Return the [x, y] coordinate for the center point of the cell that contains the specified text.  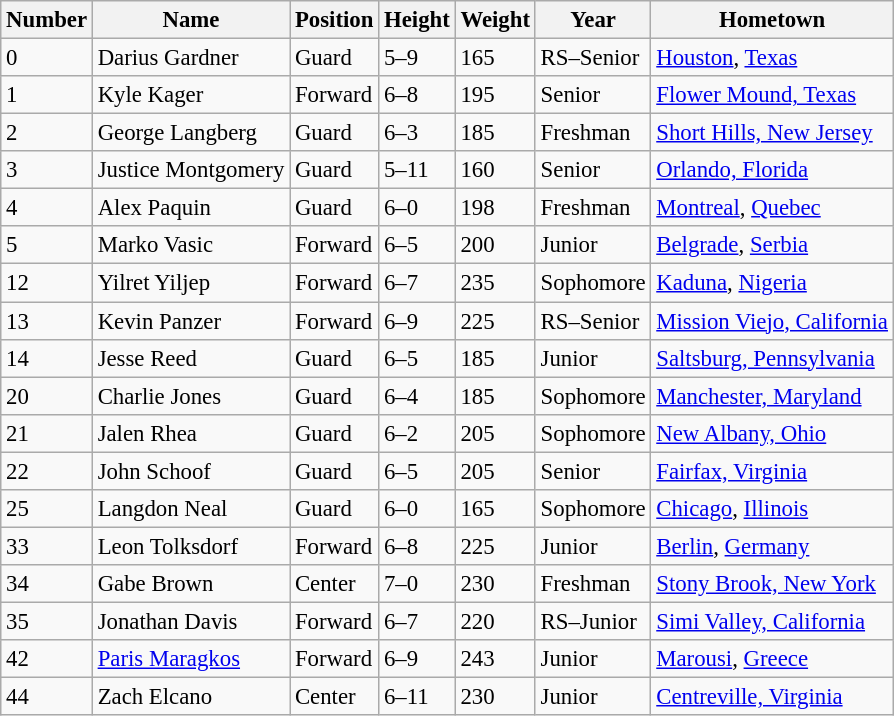
Langdon Neal [190, 509]
Stony Brook, New York [772, 584]
13 [47, 321]
Yilret Yiljep [190, 283]
Paris Maragkos [190, 659]
Number [47, 20]
Jalen Rhea [190, 433]
Short Hills, New Jersey [772, 133]
198 [495, 208]
Saltsburg, Pennsylvania [772, 358]
22 [47, 471]
Fairfax, Virginia [772, 471]
Marousi, Greece [772, 659]
RS–Junior [593, 621]
Simi Valley, California [772, 621]
35 [47, 621]
John Schoof [190, 471]
Hometown [772, 20]
Alex Paquin [190, 208]
6–4 [417, 396]
Weight [495, 20]
34 [47, 584]
42 [47, 659]
Mission Viejo, California [772, 321]
Zach Elcano [190, 697]
Montreal, Quebec [772, 208]
6–11 [417, 697]
Jonathan Davis [190, 621]
Centreville, Virginia [772, 697]
20 [47, 396]
Kaduna, Nigeria [772, 283]
14 [47, 358]
5 [47, 245]
Justice Montgomery [190, 170]
195 [495, 95]
1 [47, 95]
Name [190, 20]
Year [593, 20]
Flower Mound, Texas [772, 95]
Leon Tolksdorf [190, 546]
Marko Vasic [190, 245]
Houston, Texas [772, 58]
Chicago, Illinois [772, 509]
4 [47, 208]
Gabe Brown [190, 584]
235 [495, 283]
Berlin, Germany [772, 546]
Height [417, 20]
George Langberg [190, 133]
2 [47, 133]
200 [495, 245]
44 [47, 697]
Kyle Kager [190, 95]
25 [47, 509]
Darius Gardner [190, 58]
21 [47, 433]
7–0 [417, 584]
Kevin Panzer [190, 321]
5–9 [417, 58]
3 [47, 170]
220 [495, 621]
243 [495, 659]
33 [47, 546]
0 [47, 58]
12 [47, 283]
Manchester, Maryland [772, 396]
160 [495, 170]
6–2 [417, 433]
New Albany, Ohio [772, 433]
Belgrade, Serbia [772, 245]
6–3 [417, 133]
Jesse Reed [190, 358]
Position [334, 20]
Orlando, Florida [772, 170]
5–11 [417, 170]
Charlie Jones [190, 396]
